Locate the cell with the specified text and output its (x, y) center coordinate. 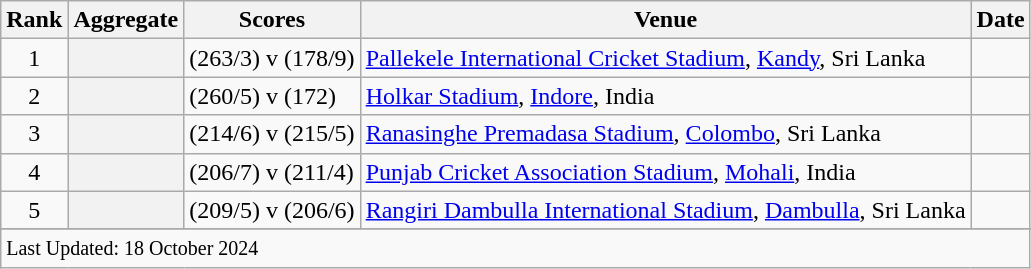
1 (34, 58)
3 (34, 134)
(206/7) v (211/4) (272, 172)
Punjab Cricket Association Stadium, Mohali, India (666, 172)
Ranasinghe Premadasa Stadium, Colombo, Sri Lanka (666, 134)
Rangiri Dambulla International Stadium, Dambulla, Sri Lanka (666, 210)
(263/3) v (178/9) (272, 58)
Rank (34, 20)
Scores (272, 20)
Pallekele International Cricket Stadium, Kandy, Sri Lanka (666, 58)
Aggregate (126, 20)
2 (34, 96)
Venue (666, 20)
4 (34, 172)
5 (34, 210)
(209/5) v (206/6) (272, 210)
Date (1000, 20)
(214/6) v (215/5) (272, 134)
Holkar Stadium, Indore, India (666, 96)
Last Updated: 18 October 2024 (516, 248)
(260/5) v (172) (272, 96)
